Find where the given text appears and provide that cell's center as (x, y) coordinate. 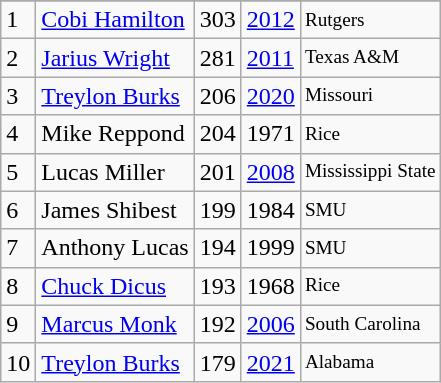
2008 (270, 172)
Mississippi State (370, 172)
Lucas Miller (115, 172)
179 (218, 362)
192 (218, 324)
7 (18, 248)
2 (18, 58)
Mike Reppond (115, 134)
10 (18, 362)
194 (218, 248)
Cobi Hamilton (115, 20)
9 (18, 324)
Chuck Dicus (115, 286)
Jarius Wright (115, 58)
Missouri (370, 96)
2011 (270, 58)
James Shibest (115, 210)
Marcus Monk (115, 324)
3 (18, 96)
1968 (270, 286)
1999 (270, 248)
6 (18, 210)
201 (218, 172)
204 (218, 134)
5 (18, 172)
303 (218, 20)
1 (18, 20)
8 (18, 286)
199 (218, 210)
2006 (270, 324)
2020 (270, 96)
206 (218, 96)
2021 (270, 362)
Anthony Lucas (115, 248)
Alabama (370, 362)
193 (218, 286)
281 (218, 58)
2012 (270, 20)
1971 (270, 134)
Texas A&M (370, 58)
South Carolina (370, 324)
4 (18, 134)
Rutgers (370, 20)
1984 (270, 210)
